Output the [x, y] coordinate of the center of the cell containing the given text.  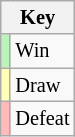
Defeat [42, 118]
Draw [42, 85]
Win [42, 51]
Key [38, 17]
